Pinpoint the cell where the given text exists, returning its (x, y) midpoint coordinate. 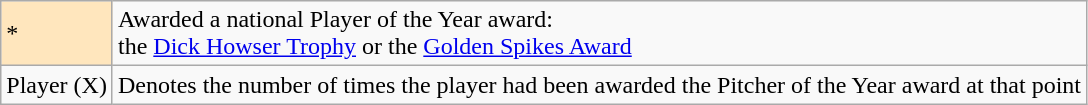
Awarded a national Player of the Year award: the Dick Howser Trophy or the Golden Spikes Award (599, 34)
Denotes the number of times the player had been awarded the Pitcher of the Year award at that point (599, 85)
Player (X) (57, 85)
* (57, 34)
